For the text-containing cell, return its midpoint in (x, y) coordinate format. 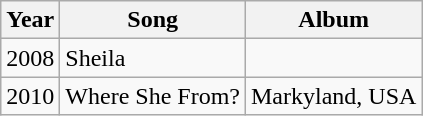
Album (333, 20)
Sheila (153, 58)
Markyland, USA (333, 96)
Year (30, 20)
Song (153, 20)
Where She From? (153, 96)
2010 (30, 96)
2008 (30, 58)
